Identify which cell holds the provided text, then report its (X, Y) central coordinate. 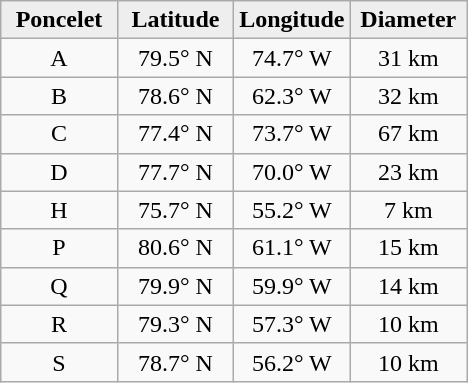
15 km (408, 248)
C (59, 134)
77.4° N (175, 134)
57.3° W (292, 324)
62.3° W (292, 96)
32 km (408, 96)
Poncelet (59, 20)
H (59, 210)
31 km (408, 58)
74.7° W (292, 58)
Q (59, 286)
23 km (408, 172)
79.5° N (175, 58)
Longitude (292, 20)
61.1° W (292, 248)
55.2° W (292, 210)
67 km (408, 134)
59.9° W (292, 286)
70.0° W (292, 172)
P (59, 248)
56.2° W (292, 362)
75.7° N (175, 210)
78.6° N (175, 96)
78.7° N (175, 362)
79.3° N (175, 324)
79.9° N (175, 286)
14 km (408, 286)
7 km (408, 210)
77.7° N (175, 172)
D (59, 172)
A (59, 58)
Diameter (408, 20)
S (59, 362)
B (59, 96)
Latitude (175, 20)
R (59, 324)
80.6° N (175, 248)
73.7° W (292, 134)
